For the text-containing cell, return its midpoint in (x, y) coordinate format. 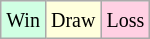
Draw (72, 20)
Loss (126, 20)
Win (24, 20)
